Locate the cell with the specified text and output its [X, Y] center coordinate. 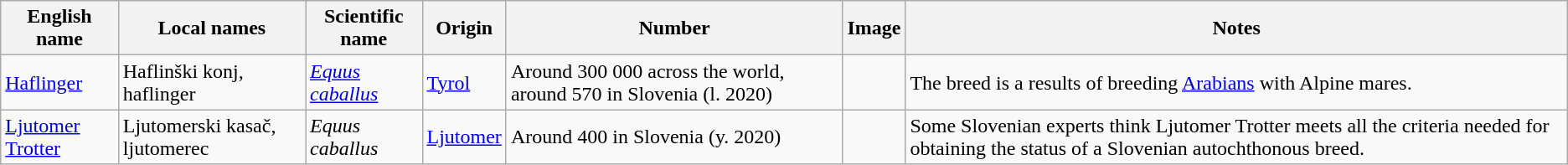
Tyrol [464, 82]
Ljutomerski kasač, ljutomerec [211, 137]
Notes [1236, 28]
Image [874, 28]
Local names [211, 28]
Ljutomer [464, 137]
Haflinger [60, 82]
English name [60, 28]
The breed is a results of breeding Arabians with Alpine mares. [1236, 82]
Around 400 in Slovenia (y. 2020) [673, 137]
Some Slovenian experts think Ljutomer Trotter meets all the criteria needed for obtaining the status of a Slovenian autochthonous breed. [1236, 137]
Haflinški konj, haflinger [211, 82]
Scientific name [364, 28]
Origin [464, 28]
Around 300 000 across the world, around 570 in Slovenia (l. 2020) [673, 82]
Ljutomer Trotter [60, 137]
Number [673, 28]
